Pinpoint the cell where the given text exists, returning its [X, Y] midpoint coordinate. 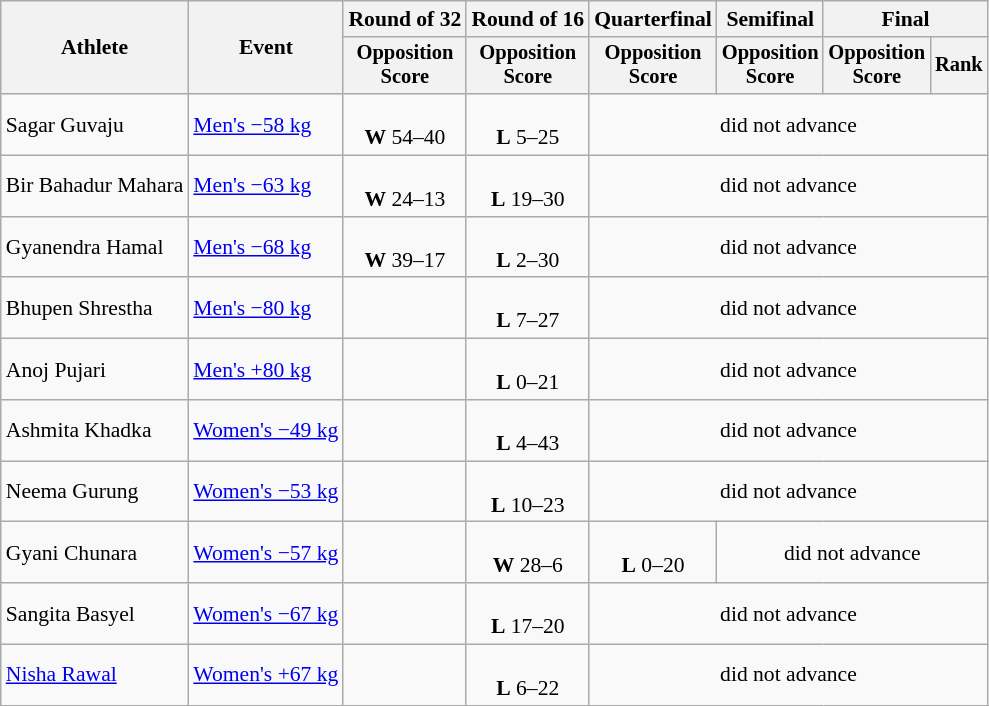
L 10–23 [528, 492]
Women's −57 kg [266, 552]
W 39–17 [404, 248]
Women's −49 kg [266, 430]
Athlete [95, 48]
Ashmita Khadka [95, 430]
Men's −58 kg [266, 124]
L 7–27 [528, 308]
Semifinal [770, 19]
Sagar Guvaju [95, 124]
Bir Bahadur Mahara [95, 186]
W 54–40 [404, 124]
L 19–30 [528, 186]
Rank [959, 66]
Neema Gurung [95, 492]
W 28–6 [528, 552]
Quarterfinal [653, 19]
Round of 16 [528, 19]
Nisha Rawal [95, 676]
Men's −80 kg [266, 308]
Anoj Pujari [95, 370]
Men's −68 kg [266, 248]
Round of 32 [404, 19]
Final [905, 19]
L 2–30 [528, 248]
L 6–22 [528, 676]
Gyanendra Hamal [95, 248]
L 0–20 [653, 552]
L 17–20 [528, 614]
L 5–25 [528, 124]
Women's −53 kg [266, 492]
Women's +67 kg [266, 676]
W 24–13 [404, 186]
Men's +80 kg [266, 370]
Bhupen Shrestha [95, 308]
L 0–21 [528, 370]
Sangita Basyel [95, 614]
Event [266, 48]
L 4–43 [528, 430]
Men's −63 kg [266, 186]
Gyani Chunara [95, 552]
Women's −67 kg [266, 614]
